Find where the given text appears and provide that cell's center as (X, Y) coordinate. 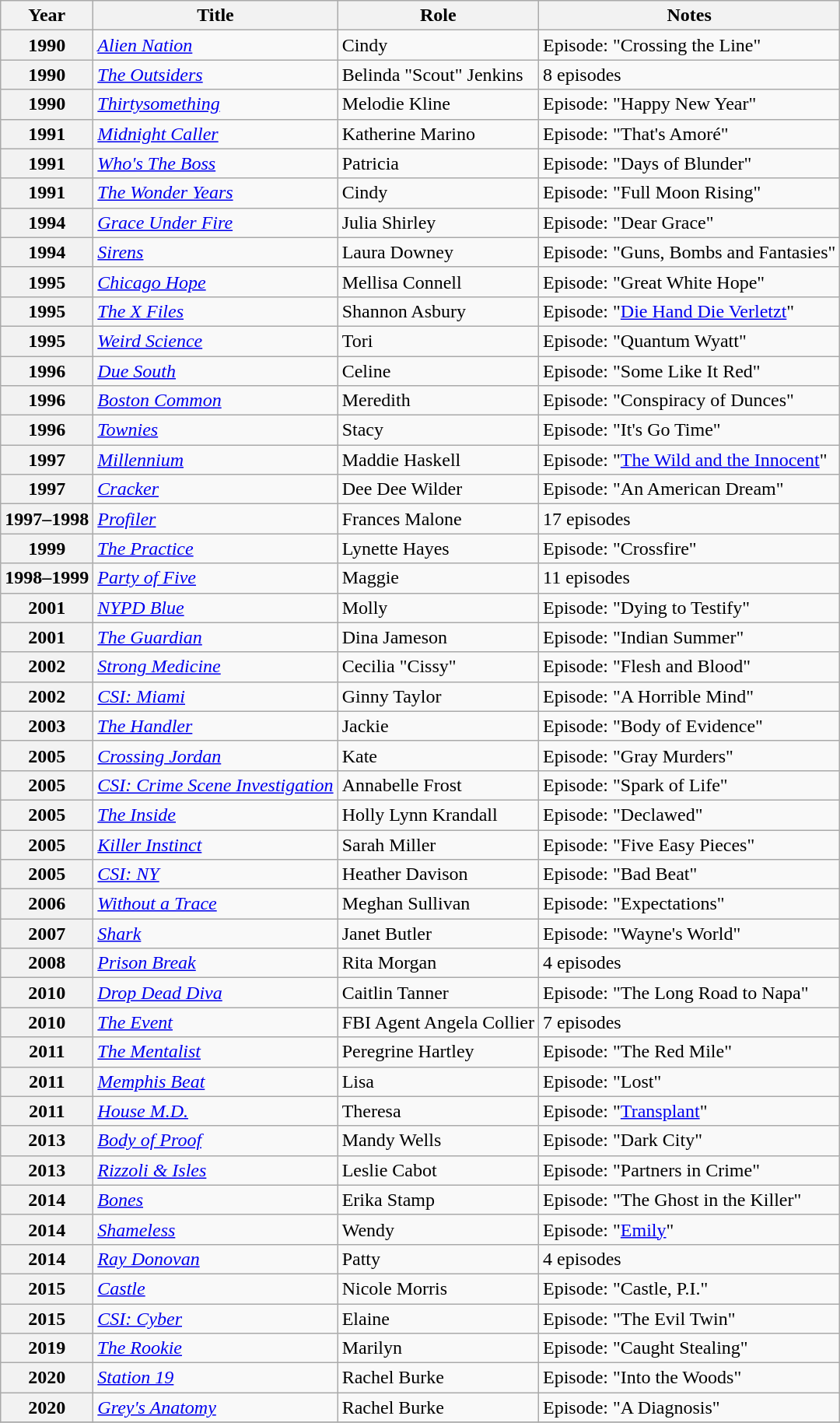
Celine (438, 371)
1997–1998 (47, 519)
Alien Nation (215, 45)
Killer Instinct (215, 844)
Lisa (438, 1081)
Weird Science (215, 341)
Melodie Kline (438, 104)
Episode: "Partners in Crime" (689, 1170)
Townies (215, 430)
Molly (438, 608)
Sarah Miller (438, 844)
Stacy (438, 430)
Episode: "Great White Hope" (689, 282)
Episode: "Caught Stealing" (689, 1348)
Episode: "Indian Summer" (689, 637)
The Rookie (215, 1348)
Episode: "Dear Grace" (689, 223)
Shannon Asbury (438, 311)
Episode: "Guns, Bombs and Fantasies" (689, 252)
The Handler (215, 726)
Maggie (438, 578)
Janet Butler (438, 934)
Annabelle Frost (438, 785)
CSI: Miami (215, 696)
Midnight Caller (215, 134)
The Wonder Years (215, 193)
11 episodes (689, 578)
Episode: "Dark City" (689, 1141)
Belinda "Scout" Jenkins (438, 75)
The Practice (215, 549)
Episode: "Declawed" (689, 815)
Station 19 (215, 1378)
Episode: "Quantum Wyatt" (689, 341)
8 episodes (689, 75)
Bones (215, 1200)
Episode: "Into the Woods" (689, 1378)
2006 (47, 904)
Episode: "Gray Murders" (689, 755)
Patty (438, 1259)
Meghan Sullivan (438, 904)
Episode: "The Red Mile" (689, 1052)
Due South (215, 371)
Episode: "Spark of Life" (689, 785)
Katherine Marino (438, 134)
Episode: "Dying to Testify" (689, 608)
Ginny Taylor (438, 696)
1998–1999 (47, 578)
Holly Lynn Krandall (438, 815)
Theresa (438, 1111)
Strong Medicine (215, 667)
Episode: "Days of Blunder" (689, 163)
Nicole Morris (438, 1288)
Sirens (215, 252)
Episode: "Flesh and Blood" (689, 667)
Castle (215, 1288)
Julia Shirley (438, 223)
Maddie Haskell (438, 460)
Episode: "Emily" (689, 1229)
Leslie Cabot (438, 1170)
The Inside (215, 815)
Dee Dee Wilder (438, 489)
Episode: "A Diagnosis" (689, 1407)
Body of Proof (215, 1141)
2019 (47, 1348)
1999 (47, 549)
Tori (438, 341)
Dina Jameson (438, 637)
2008 (47, 963)
CSI: Cyber (215, 1319)
Profiler (215, 519)
Thirtysomething (215, 104)
Elaine (438, 1319)
Role (438, 16)
Lynette Hayes (438, 549)
Who's The Boss (215, 163)
House M.D. (215, 1111)
Episode: "Lost" (689, 1081)
Meredith (438, 401)
The Mentalist (215, 1052)
2003 (47, 726)
Episode: "Crossfire" (689, 549)
Episode: "That's Amoré" (689, 134)
Frances Malone (438, 519)
Without a Trace (215, 904)
Episode: "Castle, P.I." (689, 1288)
Episode: "Happy New Year" (689, 104)
Episode: "Full Moon Rising" (689, 193)
Notes (689, 16)
The X Files (215, 311)
Erika Stamp (438, 1200)
Shameless (215, 1229)
Party of Five (215, 578)
Title (215, 16)
Mellisa Connell (438, 282)
Marilyn (438, 1348)
Episode: "It's Go Time" (689, 430)
CSI: Crime Scene Investigation (215, 785)
Shark (215, 934)
Jackie (438, 726)
Peregrine Hartley (438, 1052)
Boston Common (215, 401)
Memphis Beat (215, 1081)
Episode: "Transplant" (689, 1111)
Laura Downey (438, 252)
Episode: "A Horrible Mind" (689, 696)
The Outsiders (215, 75)
Millennium (215, 460)
The Guardian (215, 637)
FBI Agent Angela Collier (438, 1022)
17 episodes (689, 519)
Mandy Wells (438, 1141)
Wendy (438, 1229)
Rizzoli & Isles (215, 1170)
Prison Break (215, 963)
Kate (438, 755)
Episode: "Wayne's World" (689, 934)
Crossing Jordan (215, 755)
Episode: "Conspiracy of Dunces" (689, 401)
Episode: "Expectations" (689, 904)
Episode: "Some Like It Red" (689, 371)
CSI: NY (215, 874)
Episode: "The Wild and the Innocent" (689, 460)
Episode: "The Long Road to Napa" (689, 993)
Episode: "Die Hand Die Verletzt" (689, 311)
Ray Donovan (215, 1259)
Episode: "Bad Beat" (689, 874)
Episode: "An American Dream" (689, 489)
Caitlin Tanner (438, 993)
Episode: "Body of Evidence" (689, 726)
Chicago Hope (215, 282)
Cecilia "Cissy" (438, 667)
Rita Morgan (438, 963)
Episode: "Crossing the Line" (689, 45)
Episode: "The Ghost in the Killer" (689, 1200)
Patricia (438, 163)
Episode: "Five Easy Pieces" (689, 844)
Heather Davison (438, 874)
NYPD Blue (215, 608)
The Event (215, 1022)
Grace Under Fire (215, 223)
Grey's Anatomy (215, 1407)
Episode: "The Evil Twin" (689, 1319)
Drop Dead Diva (215, 993)
Cracker (215, 489)
2007 (47, 934)
Year (47, 16)
7 episodes (689, 1022)
